From the cell containing the given text, extract its center point as [X, Y] coordinate. 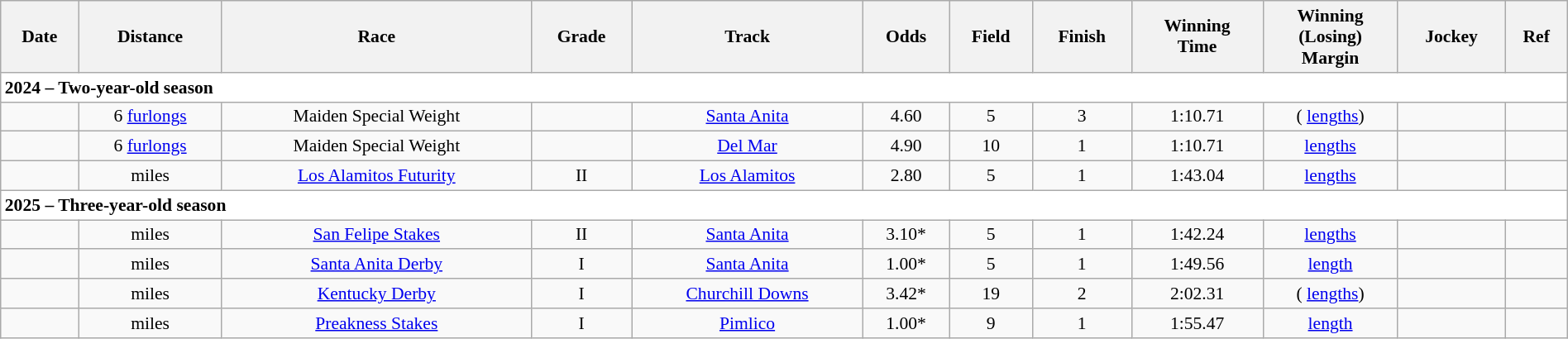
WinningTime [1198, 36]
2025 – Three-year-old season [784, 205]
3.10* [906, 235]
Race [376, 36]
Los Alamitos [748, 176]
San Felipe Stakes [376, 235]
Grade [581, 36]
Preakness Stakes [376, 323]
2024 – Two-year-old season [784, 88]
Kentucky Derby [376, 294]
Date [40, 36]
4.60 [906, 117]
2:02.31 [1198, 294]
1:42.24 [1198, 235]
Churchill Downs [748, 294]
10 [991, 146]
2 [1082, 294]
Del Mar [748, 146]
Santa Anita Derby [376, 265]
Track [748, 36]
1:43.04 [1198, 176]
Field [991, 36]
9 [991, 323]
Distance [151, 36]
Ref [1537, 36]
19 [991, 294]
1:49.56 [1198, 265]
1:55.47 [1198, 323]
Jockey [1451, 36]
Los Alamitos Futurity [376, 176]
2.80 [906, 176]
Finish [1082, 36]
4.90 [906, 146]
Winning(Losing)Margin [1330, 36]
Odds [906, 36]
Pimlico [748, 323]
3 [1082, 117]
3.42* [906, 294]
